Determine the (X, Y) coordinate at the center of the cell enclosing the given text.  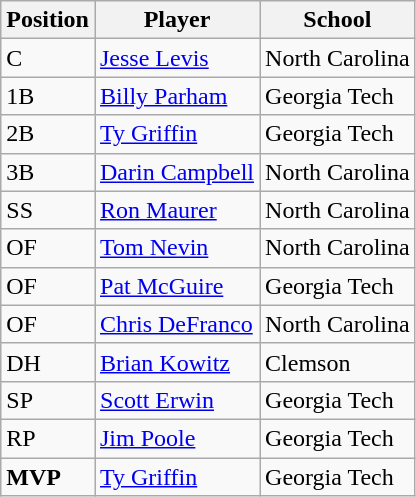
DH (48, 362)
School (338, 20)
1B (48, 96)
Jesse Levis (176, 58)
RP (48, 438)
Chris DeFranco (176, 324)
Brian Kowitz (176, 362)
Clemson (338, 362)
Scott Erwin (176, 400)
C (48, 58)
Ron Maurer (176, 210)
SP (48, 400)
Billy Parham (176, 96)
Jim Poole (176, 438)
Tom Nevin (176, 248)
2B (48, 134)
3B (48, 172)
Position (48, 20)
Pat McGuire (176, 286)
MVP (48, 477)
SS (48, 210)
Player (176, 20)
Darin Campbell (176, 172)
